Pinpoint the cell where the given text exists, returning its [X, Y] midpoint coordinate. 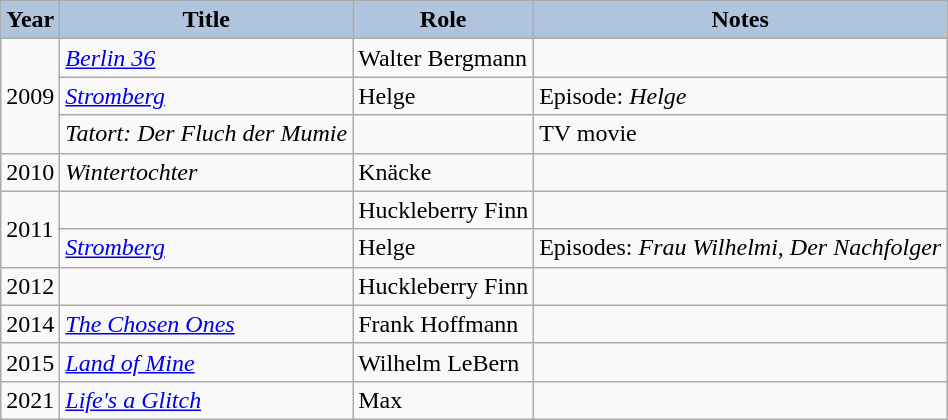
Walter Bergmann [444, 58]
Year [30, 20]
Berlin 36 [206, 58]
Wilhelm LeBern [444, 362]
Tatort: Der Fluch der Mumie [206, 134]
2011 [30, 229]
Wintertochter [206, 172]
Life's a Glitch [206, 400]
Title [206, 20]
Episodes: Frau Wilhelmi, Der Nachfolger [740, 248]
Notes [740, 20]
Land of Mine [206, 362]
Max [444, 400]
Knäcke [444, 172]
2010 [30, 172]
The Chosen Ones [206, 324]
Frank Hoffmann [444, 324]
Episode: Helge [740, 96]
2015 [30, 362]
TV movie [740, 134]
2009 [30, 96]
2021 [30, 400]
Role [444, 20]
2012 [30, 286]
2014 [30, 324]
